Return (x, y) of the center of cell containing provided text 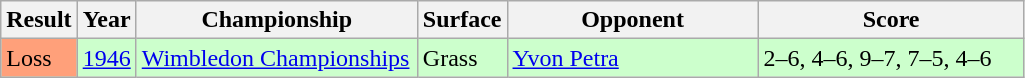
2–6, 4–6, 9–7, 7–5, 4–6 (891, 58)
Score (891, 20)
Year (106, 20)
Result (39, 20)
Loss (39, 58)
Wimbledon Championships (276, 58)
Surface (462, 20)
Grass (462, 58)
1946 (106, 58)
Championship (276, 20)
Yvon Petra (632, 58)
Opponent (632, 20)
